Capture the cell that displays the provided text and extract its [X, Y] central coordinate. 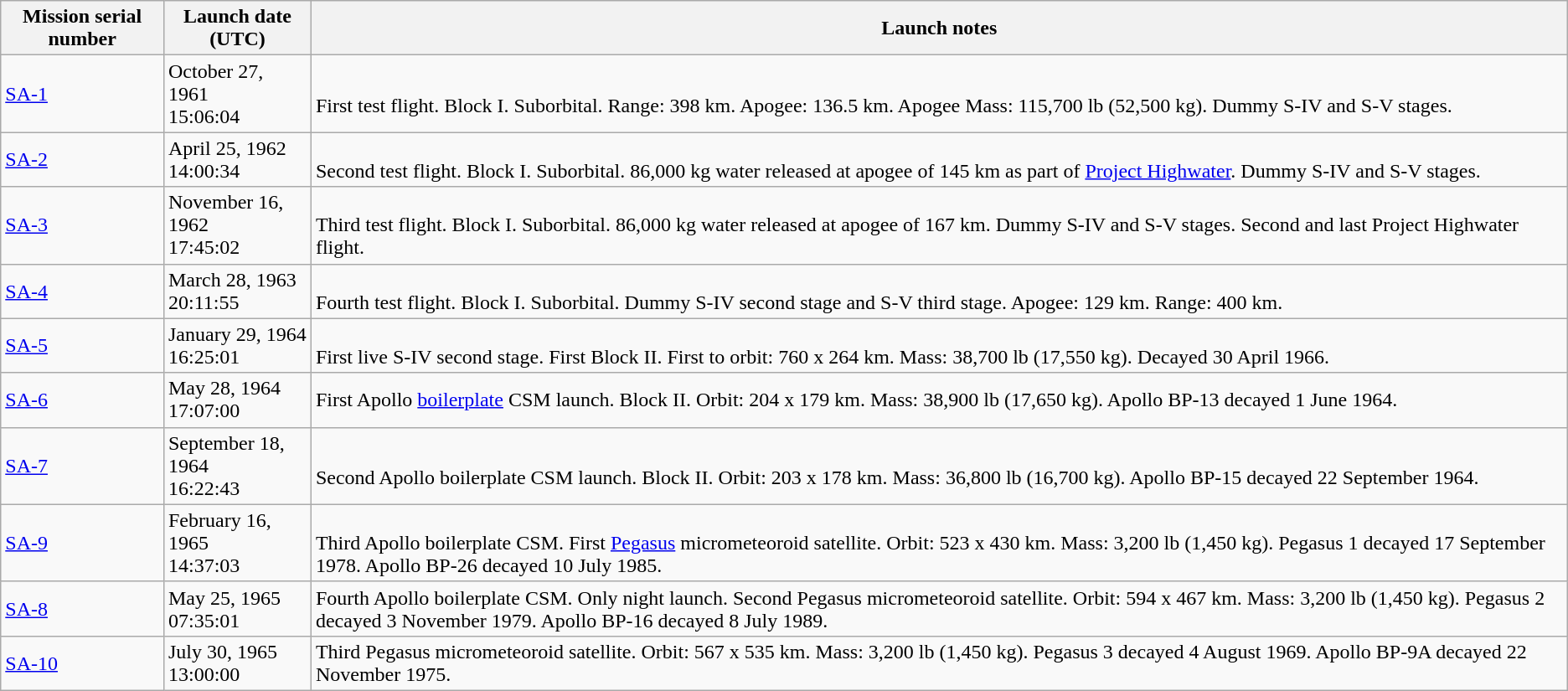
SA-2 [82, 159]
September 18, 196416:22:43 [237, 466]
Fourth test flight. Block I. Suborbital. Dummy S-IV second stage and S-V third stage. Apogee: 129 km. Range: 400 km. [939, 291]
Launch notes [939, 28]
First live S-IV second stage. First Block II. First to orbit: 760 x 264 km. Mass: 38,700 lb (17,550 kg). Decayed 30 April 1966. [939, 345]
January 29, 196416:25:01 [237, 345]
July 30, 196513:00:00 [237, 663]
May 25, 196507:35:01 [237, 608]
SA-8 [82, 608]
November 16, 196217:45:02 [237, 225]
February 16, 196514:37:03 [237, 543]
March 28, 196320:11:55 [237, 291]
SA-6 [82, 400]
SA-3 [82, 225]
Launch date(UTC) [237, 28]
October 27, 196115:06:04 [237, 94]
SA-10 [82, 663]
SA-1 [82, 94]
SA-5 [82, 345]
SA-9 [82, 543]
Mission serial number [82, 28]
May 28, 196417:07:00 [237, 400]
First test flight. Block I. Suborbital. Range: 398 km. Apogee: 136.5 km. Apogee Mass: 115,700 lb (52,500 kg). Dummy S-IV and S-V stages. [939, 94]
First Apollo boilerplate CSM launch. Block II. Orbit: 204 x 179 km. Mass: 38,900 lb (17,650 kg). Apollo BP-13 decayed 1 June 1964. [939, 400]
Second test flight. Block I. Suborbital. 86,000 kg water released at apogee of 145 km as part of Project Highwater. Dummy S-IV and S-V stages. [939, 159]
SA-4 [82, 291]
April 25, 196214:00:34 [237, 159]
SA-7 [82, 466]
Second Apollo boilerplate CSM launch. Block II. Orbit: 203 x 178 km. Mass: 36,800 lb (16,700 kg). Apollo BP-15 decayed 22 September 1964. [939, 466]
